For the text-containing cell, return its midpoint in (x, y) coordinate format. 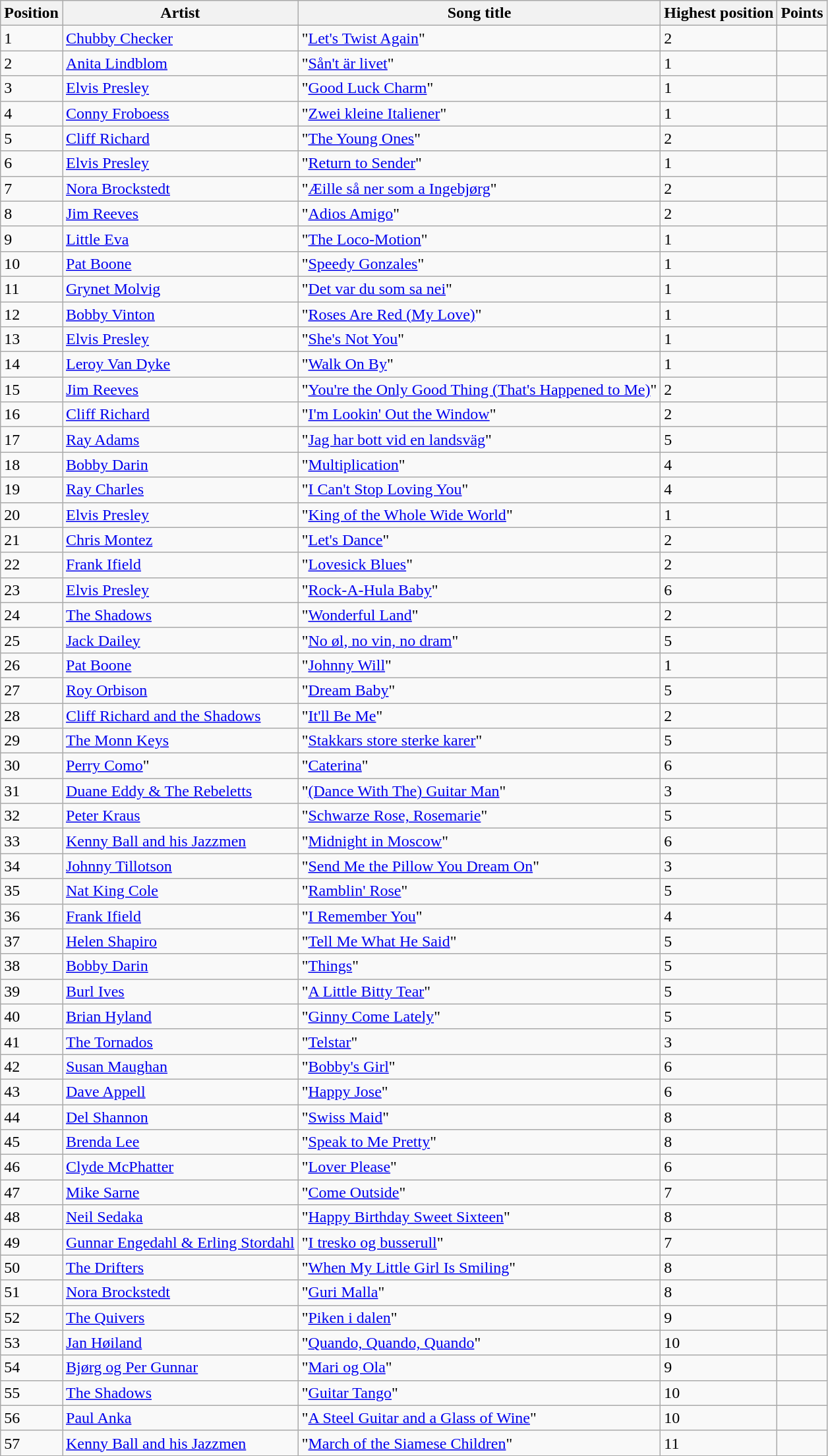
Chubby Checker (180, 38)
Paul Anka (180, 1418)
50 (32, 1267)
Johnny Tillotson (180, 866)
33 (32, 841)
"Multiplication" (479, 465)
"Happy Birthday Sweet Sixteen" (479, 1217)
Conny Froboess (180, 113)
The Drifters (180, 1267)
Highest position (719, 13)
25 (32, 640)
28 (32, 715)
"Caterina" (479, 766)
Nat King Cole (180, 891)
35 (32, 891)
Peter Kraus (180, 816)
Neil Sedaka (180, 1217)
"Lovesick Blues" (479, 565)
19 (32, 490)
16 (32, 415)
51 (32, 1293)
40 (32, 1016)
"Speedy Gonzales" (479, 264)
"Walk On By" (479, 364)
Susan Maughan (180, 1066)
"Wonderful Land" (479, 615)
"Mari og Ola" (479, 1368)
Burl Ives (180, 991)
"You're the Only Good Thing (That's Happened to Me)" (479, 390)
"Return to Sender" (479, 163)
44 (32, 1117)
"I Remember You" (479, 916)
Roy Orbison (180, 690)
The Monn Keys (180, 741)
"March of the Siamese Children" (479, 1443)
"No øl, no vin, no dram" (479, 640)
"Jag har bott vid en landsväg" (479, 440)
17 (32, 440)
"I tresko og busserull" (479, 1242)
"Midnight in Moscow" (479, 841)
"Det var du som sa nei" (479, 289)
"A Steel Guitar and a Glass of Wine" (479, 1418)
14 (32, 364)
Bobby Vinton (180, 314)
41 (32, 1041)
47 (32, 1192)
32 (32, 816)
"Schwarze Rose, Rosemarie" (479, 816)
"Tell Me What He Said" (479, 941)
"Ginny Come Lately" (479, 1016)
"Piken i dalen" (479, 1318)
Anita Lindblom (180, 63)
"Zwei kleine Italiener" (479, 113)
46 (32, 1167)
Leroy Van Dyke (180, 364)
24 (32, 615)
55 (32, 1393)
"King of the Whole Wide World" (479, 515)
"(Dance With The) Guitar Man" (479, 791)
"Let's Twist Again" (479, 38)
52 (32, 1318)
"Lover Please" (479, 1167)
18 (32, 465)
26 (32, 665)
"Guri Malla" (479, 1293)
"I'm Lookin' Out the Window" (479, 415)
21 (32, 540)
Ray Adams (180, 440)
"Good Luck Charm" (479, 88)
"It'll Be Me" (479, 715)
31 (32, 791)
38 (32, 966)
20 (32, 515)
"Send Me the Pillow You Dream On" (479, 866)
12 (32, 314)
"Bobby's Girl" (479, 1066)
Helen Shapiro (180, 941)
Grynet Molvig (180, 289)
36 (32, 916)
"Rock-A-Hula Baby" (479, 590)
"Roses Are Red (My Love)" (479, 314)
45 (32, 1142)
"Ramblin' Rose" (479, 891)
The Tornados (180, 1041)
Bjørg og Per Gunnar (180, 1368)
53 (32, 1343)
Ray Charles (180, 490)
"Sån't är livet" (479, 63)
"Let's Dance" (479, 540)
13 (32, 339)
54 (32, 1368)
Jan Høiland (180, 1343)
"She's Not You" (479, 339)
29 (32, 741)
Gunnar Engedahl & Erling Stordahl (180, 1242)
"The Loco-Motion" (479, 239)
"Adios Amigo" (479, 214)
48 (32, 1217)
Position (32, 13)
43 (32, 1092)
57 (32, 1443)
"Speak to Me Pretty" (479, 1142)
"I Can't Stop Loving You" (479, 490)
"Guitar Tango" (479, 1393)
23 (32, 590)
Mike Sarne (180, 1192)
49 (32, 1242)
Artist (180, 13)
"Dream Baby" (479, 690)
Song title (479, 13)
"Telstar" (479, 1041)
Points (802, 13)
The Quivers (180, 1318)
Duane Eddy & The Rebeletts (180, 791)
Brenda Lee (180, 1142)
Cliff Richard and the Shadows (180, 715)
"Come Outside" (479, 1192)
Del Shannon (180, 1117)
"Stakkars store sterke karer" (479, 741)
39 (32, 991)
"The Young Ones" (479, 138)
56 (32, 1418)
42 (32, 1066)
15 (32, 390)
"Johnny Will" (479, 665)
"Happy Jose" (479, 1092)
"Things" (479, 966)
34 (32, 866)
"A Little Bitty Tear" (479, 991)
22 (32, 565)
"Æille så ner som a Ingebjørg" (479, 189)
Chris Montez (180, 540)
Little Eva (180, 239)
Clyde McPhatter (180, 1167)
"When My Little Girl Is Smiling" (479, 1267)
"Swiss Maid" (479, 1117)
Perry Como" (180, 766)
30 (32, 766)
Brian Hyland (180, 1016)
37 (32, 941)
Dave Appell (180, 1092)
27 (32, 690)
Jack Dailey (180, 640)
"Quando, Quando, Quando" (479, 1343)
